Search for the cell housing the specified text and yield its [x, y] center coordinate. 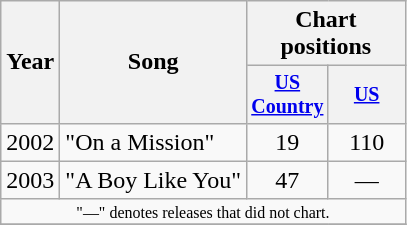
US [366, 94]
Year [30, 62]
US Country [288, 94]
Song [154, 62]
2002 [30, 142]
"—" denotes releases that did not chart. [203, 211]
2003 [30, 180]
47 [288, 180]
110 [366, 142]
19 [288, 142]
"A Boy Like You" [154, 180]
— [366, 180]
"On a Mission" [154, 142]
Chart positions [326, 34]
